Provide the [x, y] coordinate of the cell's center where the given text is located.  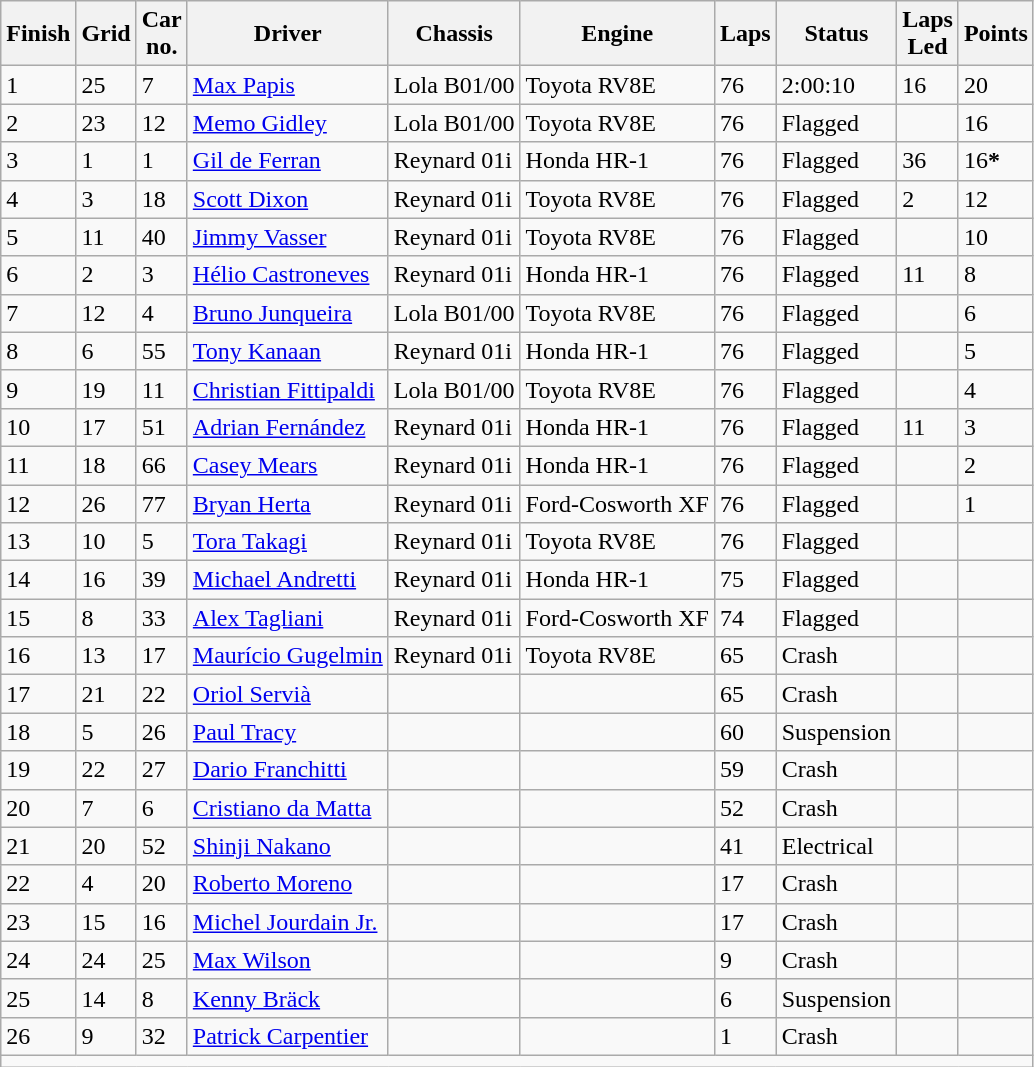
Memo Gidley [288, 123]
Driver [288, 34]
75 [745, 580]
16* [996, 161]
Michael Andretti [288, 580]
Bryan Herta [288, 503]
27 [162, 770]
74 [745, 618]
Adrian Fernández [288, 427]
Alex Tagliani [288, 618]
Maurício Gugelmin [288, 656]
36 [928, 161]
Electrical [836, 846]
Michel Jourdain Jr. [288, 922]
LapsLed [928, 34]
Points [996, 34]
Kenny Bräck [288, 998]
Status [836, 34]
Casey Mears [288, 465]
59 [745, 770]
Shinji Nakano [288, 846]
Gil de Ferran [288, 161]
Hélio Castroneves [288, 275]
Jimmy Vasser [288, 237]
39 [162, 580]
Finish [38, 34]
Chassis [454, 34]
77 [162, 503]
Laps [745, 34]
2:00:10 [836, 85]
Tora Takagi [288, 542]
33 [162, 618]
Engine [617, 34]
Patrick Carpentier [288, 1036]
Bruno Junqueira [288, 313]
32 [162, 1036]
40 [162, 237]
Scott Dixon [288, 199]
Carno. [162, 34]
Paul Tracy [288, 732]
60 [745, 732]
Christian Fittipaldi [288, 389]
41 [745, 846]
51 [162, 427]
55 [162, 351]
66 [162, 465]
Grid [106, 34]
Dario Franchitti [288, 770]
Max Wilson [288, 960]
Oriol Servià [288, 694]
Tony Kanaan [288, 351]
Cristiano da Matta [288, 808]
Roberto Moreno [288, 884]
Max Papis [288, 85]
